From the cell containing the given text, extract its center point as (X, Y) coordinate. 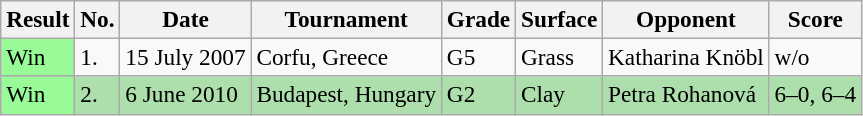
Katharina Knöbl (686, 57)
Corfu, Greece (346, 57)
Tournament (346, 19)
2. (98, 95)
Date (186, 19)
Score (815, 19)
w/o (815, 57)
Opponent (686, 19)
Grade (478, 19)
Result (38, 19)
G5 (478, 57)
No. (98, 19)
G2 (478, 95)
Petra Rohanová (686, 95)
Surface (560, 19)
Budapest, Hungary (346, 95)
1. (98, 57)
Clay (560, 95)
6–0, 6–4 (815, 95)
6 June 2010 (186, 95)
15 July 2007 (186, 57)
Grass (560, 57)
